Search for the cell housing the specified text and yield its (x, y) center coordinate. 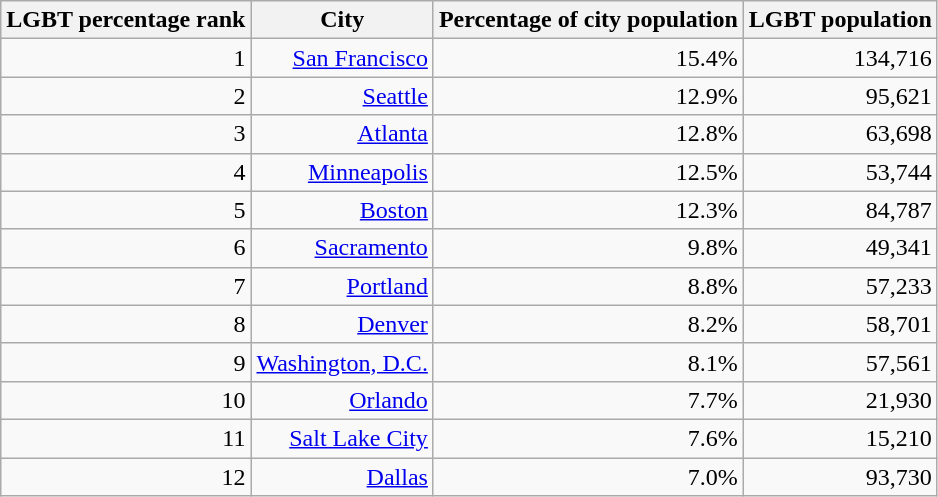
134,716 (840, 58)
8.8% (588, 286)
Denver (342, 324)
58,701 (840, 324)
11 (126, 438)
Atlanta (342, 134)
Percentage of city population (588, 20)
Orlando (342, 400)
1 (126, 58)
Washington, D.C. (342, 362)
Seattle (342, 96)
93,730 (840, 477)
15,210 (840, 438)
Minneapolis (342, 172)
15.4% (588, 58)
City (342, 20)
57,233 (840, 286)
Portland (342, 286)
9 (126, 362)
12.5% (588, 172)
4 (126, 172)
7.0% (588, 477)
Boston (342, 210)
5 (126, 210)
95,621 (840, 96)
LGBT percentage rank (126, 20)
7 (126, 286)
San Francisco (342, 58)
63,698 (840, 134)
12.3% (588, 210)
7.7% (588, 400)
21,930 (840, 400)
3 (126, 134)
10 (126, 400)
57,561 (840, 362)
2 (126, 96)
7.6% (588, 438)
LGBT population (840, 20)
84,787 (840, 210)
12.8% (588, 134)
8.2% (588, 324)
49,341 (840, 248)
12.9% (588, 96)
8.1% (588, 362)
53,744 (840, 172)
8 (126, 324)
Salt Lake City (342, 438)
6 (126, 248)
9.8% (588, 248)
Sacramento (342, 248)
12 (126, 477)
Dallas (342, 477)
